Return [X, Y] of the center of cell containing provided text 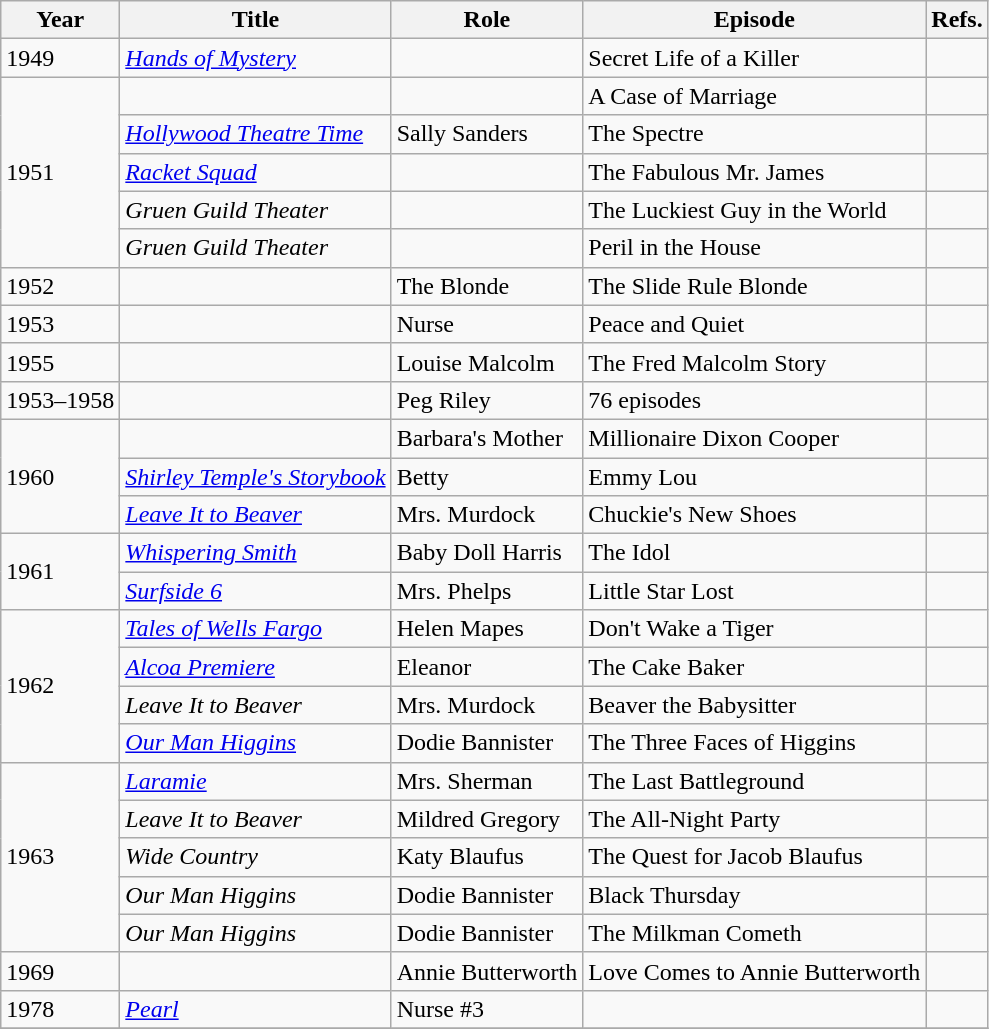
Year [60, 20]
Role [487, 20]
Hollywood Theatre Time [256, 134]
Black Thursday [754, 895]
Title [256, 20]
1953 [60, 324]
Peg Riley [487, 400]
Episode [754, 20]
The Spectre [754, 134]
1953–1958 [60, 400]
1963 [60, 857]
Shirley Temple's Storybook [256, 477]
Sally Sanders [487, 134]
Nurse [487, 324]
1949 [60, 58]
Mildred Gregory [487, 819]
1951 [60, 172]
1960 [60, 476]
Laramie [256, 781]
Nurse #3 [487, 1009]
Millionaire Dixon Cooper [754, 438]
Barbara's Mother [487, 438]
Racket Squad [256, 172]
Hands of Mystery [256, 58]
Tales of Wells Fargo [256, 629]
Chuckie's New Shoes [754, 515]
Surfside 6 [256, 591]
The Fred Malcolm Story [754, 362]
1962 [60, 686]
Betty [487, 477]
Louise Malcolm [487, 362]
The Three Faces of Higgins [754, 743]
76 episodes [754, 400]
The Milkman Cometh [754, 933]
Love Comes to Annie Butterworth [754, 971]
The All-Night Party [754, 819]
The Blonde [487, 286]
Beaver the Babysitter [754, 705]
Refs. [957, 20]
A Case of Marriage [754, 96]
Helen Mapes [487, 629]
Alcoa Premiere [256, 667]
Annie Butterworth [487, 971]
Pearl [256, 1009]
Whispering Smith [256, 553]
Baby Doll Harris [487, 553]
The Slide Rule Blonde [754, 286]
The Luckiest Guy in the World [754, 210]
The Quest for Jacob Blaufus [754, 857]
1955 [60, 362]
Katy Blaufus [487, 857]
1969 [60, 971]
Emmy Lou [754, 477]
Wide Country [256, 857]
Peace and Quiet [754, 324]
Secret Life of a Killer [754, 58]
Don't Wake a Tiger [754, 629]
Peril in the House [754, 248]
Eleanor [487, 667]
The Cake Baker [754, 667]
Little Star Lost [754, 591]
1961 [60, 572]
The Fabulous Mr. James [754, 172]
The Last Battleground [754, 781]
1978 [60, 1009]
The Idol [754, 553]
Mrs. Phelps [487, 591]
1952 [60, 286]
Mrs. Sherman [487, 781]
